Scan for the cell matching the given text and deliver its (X, Y) coordinate at center. 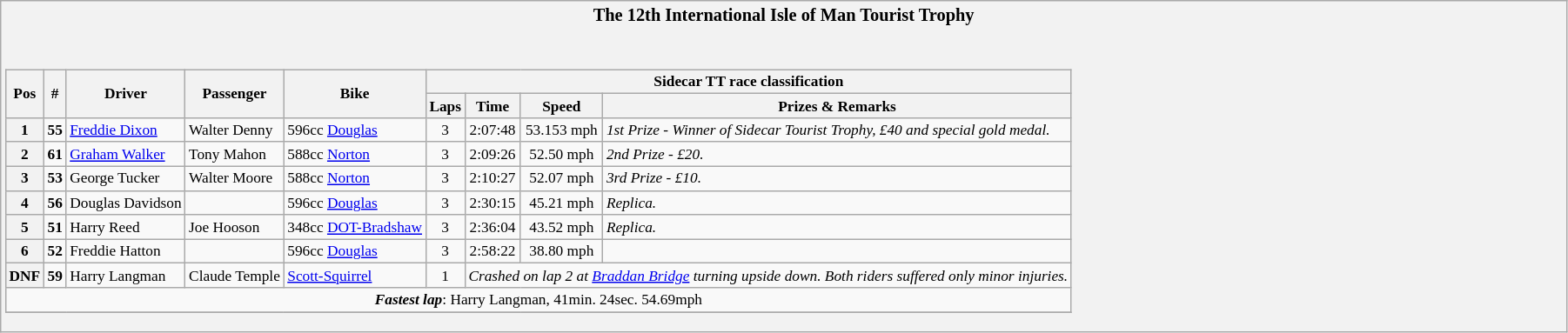
2:58:22 (493, 251)
51 (55, 227)
Laps (446, 105)
2:30:15 (493, 203)
61 (55, 154)
Fastest lap: Harry Langman, 41min. 24sec. 54.69mph (538, 299)
2:36:04 (493, 227)
2nd Prize - £20. (837, 154)
1st Prize - Winner of Sidecar Tourist Trophy, £40 and special gold medal. (837, 130)
Driver (125, 93)
6 (24, 251)
Bike (355, 93)
3rd Prize - £10. (837, 178)
2:10:27 (493, 178)
Pos (24, 93)
Harry Reed (125, 227)
Speed (562, 105)
Tony Mahon (235, 154)
Harry Langman (125, 276)
Walter Moore (235, 178)
45.21 mph (562, 203)
59 (55, 276)
Walter Denny (235, 130)
55 (55, 130)
Prizes & Remarks (837, 105)
348cc DOT-Bradshaw (355, 227)
Crashed on lap 2 at Braddan Bridge turning upside down. Both riders suffered only minor injuries. (767, 276)
George Tucker (125, 178)
# (55, 93)
52.50 mph (562, 154)
4 (24, 203)
Joe Hooson (235, 227)
Scott-Squirrel (355, 276)
Passenger (235, 93)
Sidecar TT race classification (748, 81)
Graham Walker (125, 154)
53.153 mph (562, 130)
56 (55, 203)
5 (24, 227)
43.52 mph (562, 227)
Claude Temple (235, 276)
2:09:26 (493, 154)
The 12th International Isle of Man Tourist Trophy (784, 14)
Freddie Dixon (125, 130)
Time (493, 105)
DNF (24, 276)
52 (55, 251)
2 (24, 154)
Freddie Hatton (125, 251)
Douglas Davidson (125, 203)
52.07 mph (562, 178)
53 (55, 178)
2:07:48 (493, 130)
38.80 mph (562, 251)
